Capture the cell that displays the provided text and extract its (X, Y) central coordinate. 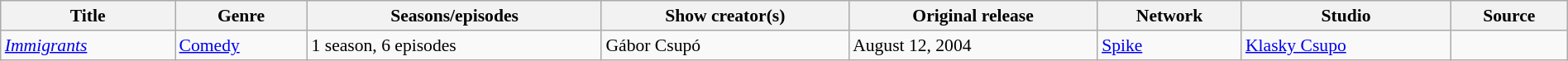
Comedy (241, 45)
Seasons/episodes (455, 16)
Immigrants (88, 45)
Klasky Csupo (1346, 45)
Studio (1346, 16)
1 season, 6 episodes (455, 45)
Source (1508, 16)
Original release (973, 16)
August 12, 2004 (973, 45)
Gábor Csupó (724, 45)
Spike (1169, 45)
Show creator(s) (724, 16)
Title (88, 16)
Network (1169, 16)
Genre (241, 16)
